Provide the (x, y) coordinate of the cell's center where the given text is located.  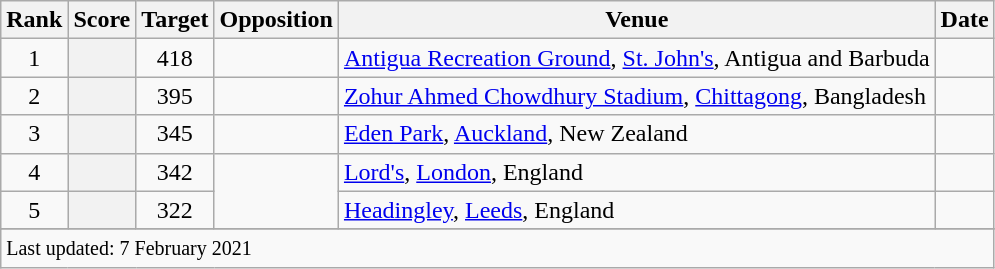
418 (175, 58)
1 (34, 58)
Zohur Ahmed Chowdhury Stadium, Chittagong, Bangladesh (636, 96)
345 (175, 134)
342 (175, 172)
Score (102, 20)
3 (34, 134)
Opposition (276, 20)
2 (34, 96)
Antigua Recreation Ground, St. John's, Antigua and Barbuda (636, 58)
Rank (34, 20)
Target (175, 20)
Last updated: 7 February 2021 (498, 248)
4 (34, 172)
Lord's, London, England (636, 172)
5 (34, 210)
Eden Park, Auckland, New Zealand (636, 134)
Date (964, 20)
Venue (636, 20)
322 (175, 210)
395 (175, 96)
Headingley, Leeds, England (636, 210)
